From the cell containing the given text, extract its center point as (x, y) coordinate. 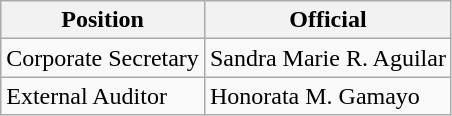
Sandra Marie R. Aguilar (328, 58)
Honorata M. Gamayo (328, 96)
Corporate Secretary (103, 58)
Official (328, 20)
External Auditor (103, 96)
Position (103, 20)
